Locate the cell with the specified text and output its [x, y] center coordinate. 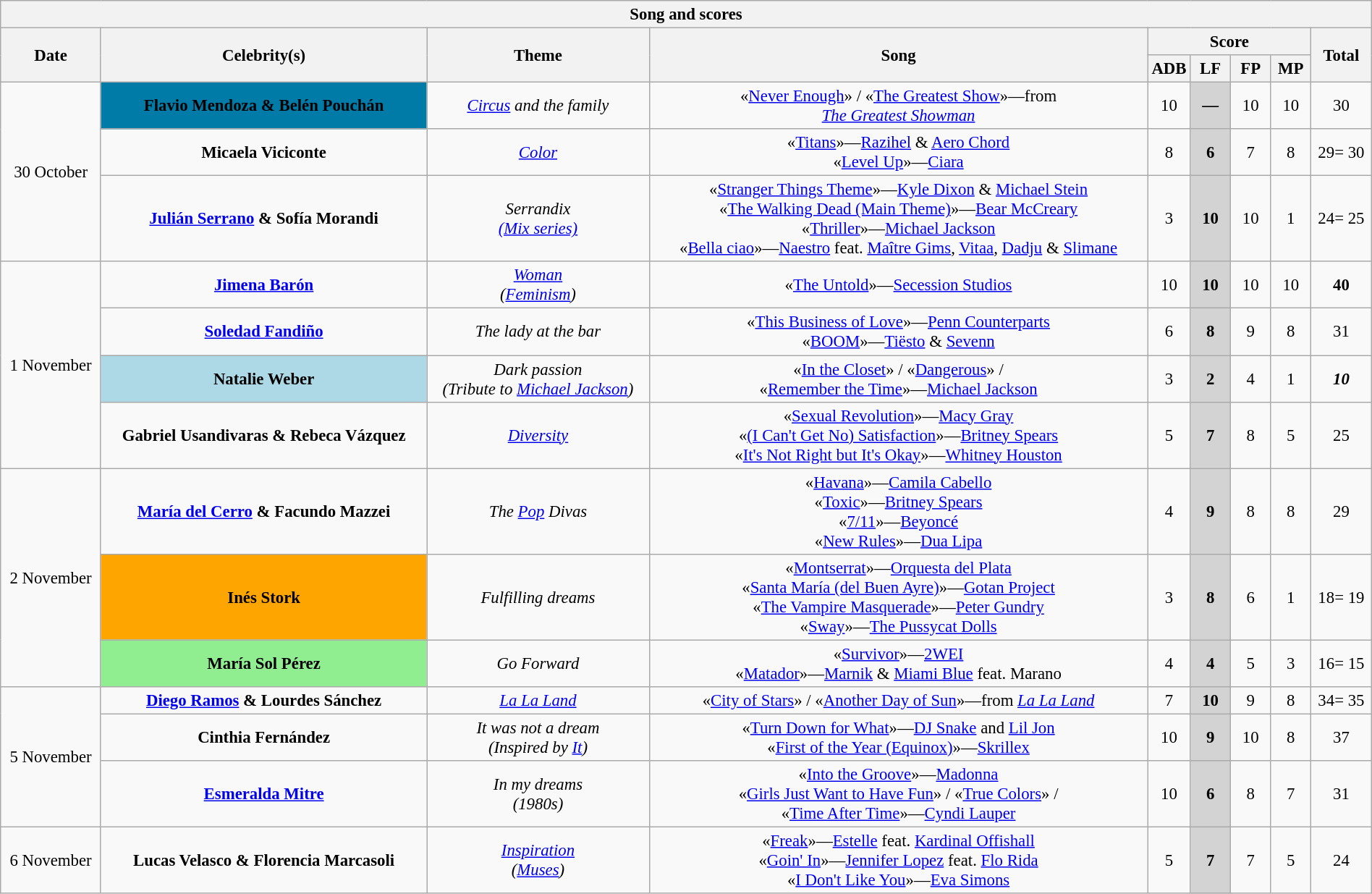
Flavio Mendoza & Belén Pouchán [263, 106]
Lucas Velasco & Florencia Marcasoli [263, 860]
Dark passion(Tribute to Michael Jackson) [538, 379]
«Survivor»—2WEI«Matador»—Marnik & Miami Blue feat. Marano [899, 663]
«Titans»—Razihel & Aero Chord«Level Up»—Ciara [899, 152]
Song and scores [686, 14]
Woman(Feminism) [538, 285]
30 October [51, 172]
MP [1291, 69]
It was not a dream(Inspired by It) [538, 737]
Celebrity(s) [263, 55]
Color [538, 152]
Jimena Barón [263, 285]
La La Land [538, 701]
«Never Enough» / «The Greatest Show»—from The Greatest Showman [899, 106]
Total [1342, 55]
Natalie Weber [263, 379]
40 [1342, 285]
34= 35 [1342, 701]
«Montserrat»—Orquesta del Plata«Santa María (del Buen Ayre)»—Gotan Project«The Vampire Masquerade»—Peter Gundry«Sway»—The Pussycat Dolls [899, 596]
In my dreams(1980s) [538, 794]
Micaela Viciconte [263, 152]
29 [1342, 511]
«City of Stars» / «Another Day of Sun»—from La La Land [899, 701]
«Into the Groove»—Madonna«Girls Just Want to Have Fun» / «True Colors» / «Time After Time»—Cyndi Lauper [899, 794]
24= 25 [1342, 219]
Go Forward [538, 663]
«The Untold»—Secession Studios [899, 285]
29= 30 [1342, 152]
«Havana»—Camila Cabello«Toxic»—Britney Spears«7/11»—Beyoncé«New Rules»—Dua Lipa [899, 511]
Diego Ramos & Lourdes Sánchez [263, 701]
Serrandix(Mix series) [538, 219]
Score [1229, 42]
«In the Closet» / «Dangerous» / «Remember the Time»—Michael Jackson [899, 379]
ADB [1169, 69]
LF [1211, 69]
María Sol Pérez [263, 663]
5 November [51, 757]
FP [1250, 69]
1 November [51, 365]
«This Business of Love»—Penn Counterparts«BOOM»—Tiësto & Sevenn [899, 332]
Song [899, 55]
«Freak»—Estelle feat. Kardinal Offishall«Goin' In»—Jennifer Lopez feat. Flo Rida«I Don't Like You»—Eva Simons [899, 860]
Soledad Fandiño [263, 332]
«Sexual Revolution»—Macy Gray«(I Can't Get No) Satisfaction»—Britney Spears«It's Not Right but It's Okay»—Whitney Houston [899, 435]
Diversity [538, 435]
30 [1342, 106]
18= 19 [1342, 596]
— [1211, 106]
16= 15 [1342, 663]
The lady at the bar [538, 332]
6 November [51, 860]
Julián Serrano & Sofía Morandi [263, 219]
Cinthia Fernández [263, 737]
Gabriel Usandivaras & Rebeca Vázquez [263, 435]
Inés Stork [263, 596]
2 [1211, 379]
Date [51, 55]
María del Cerro & Facundo Mazzei [263, 511]
The Pop Divas [538, 511]
25 [1342, 435]
24 [1342, 860]
Theme [538, 55]
«Turn Down for What»—DJ Snake and Lil Jon«First of the Year (Equinox)»—Skrillex [899, 737]
Circus and the family [538, 106]
37 [1342, 737]
Inspiration(Muses) [538, 860]
2 November [51, 578]
Esmeralda Mitre [263, 794]
Fulfilling dreams [538, 596]
